Capture the cell that displays the provided text and extract its [x, y] central coordinate. 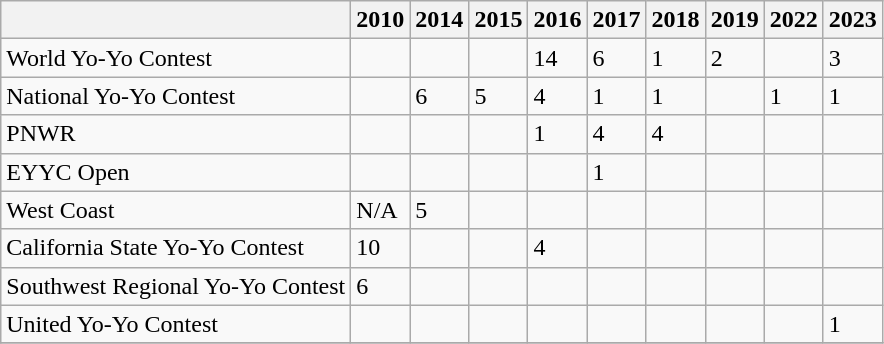
2010 [380, 20]
2022 [794, 20]
3 [852, 58]
National Yo-Yo Contest [176, 96]
2014 [440, 20]
World Yo-Yo Contest [176, 58]
California State Yo-Yo Contest [176, 248]
PNWR [176, 134]
14 [558, 58]
United Yo-Yo Contest [176, 324]
2016 [558, 20]
EYYC Open [176, 172]
2 [734, 58]
West Coast [176, 210]
10 [380, 248]
N/A [380, 210]
2015 [498, 20]
Southwest Regional Yo-Yo Contest [176, 286]
2018 [676, 20]
2017 [616, 20]
2019 [734, 20]
2023 [852, 20]
